Extract the (X, Y) coordinate from the center of the cell holding the provided text.  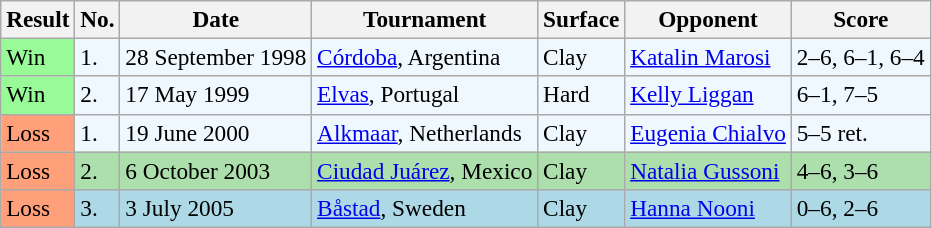
17 May 1999 (216, 95)
3. (98, 208)
Eugenia Chialvo (708, 133)
5–5 ret. (860, 133)
3 July 2005 (216, 208)
28 September 1998 (216, 57)
6 October 2003 (216, 170)
Result (38, 19)
Hanna Nooni (708, 208)
Kelly Liggan (708, 95)
Ciudad Juárez, Mexico (425, 170)
Tournament (425, 19)
6–1, 7–5 (860, 95)
Alkmaar, Netherlands (425, 133)
Båstad, Sweden (425, 208)
4–6, 3–6 (860, 170)
Hard (582, 95)
Opponent (708, 19)
Córdoba, Argentina (425, 57)
Natalia Gussoni (708, 170)
Date (216, 19)
2–6, 6–1, 6–4 (860, 57)
No. (98, 19)
19 June 2000 (216, 133)
Elvas, Portugal (425, 95)
Score (860, 19)
Katalin Marosi (708, 57)
Surface (582, 19)
0–6, 2–6 (860, 208)
